Extract the (x, y) coordinate from the center of the cell holding the provided text.  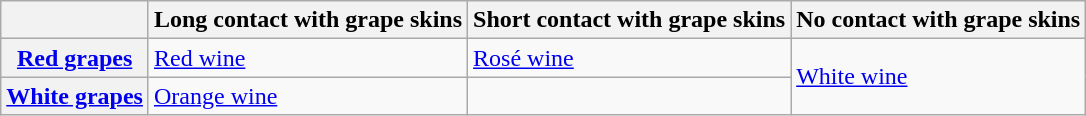
White grapes (75, 96)
Red wine (308, 58)
Short contact with grape skins (630, 20)
Red grapes (75, 58)
No contact with grape skins (938, 20)
Long contact with grape skins (308, 20)
Orange wine (308, 96)
White wine (938, 77)
Rosé wine (630, 58)
